From the cell containing the given text, extract its center point as [X, Y] coordinate. 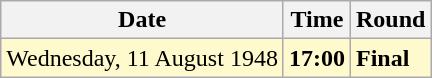
Round [390, 20]
Wednesday, 11 August 1948 [142, 58]
Final [390, 58]
Date [142, 20]
Time [316, 20]
17:00 [316, 58]
